Provide the [x, y] coordinate of the cell's center where the given text is located.  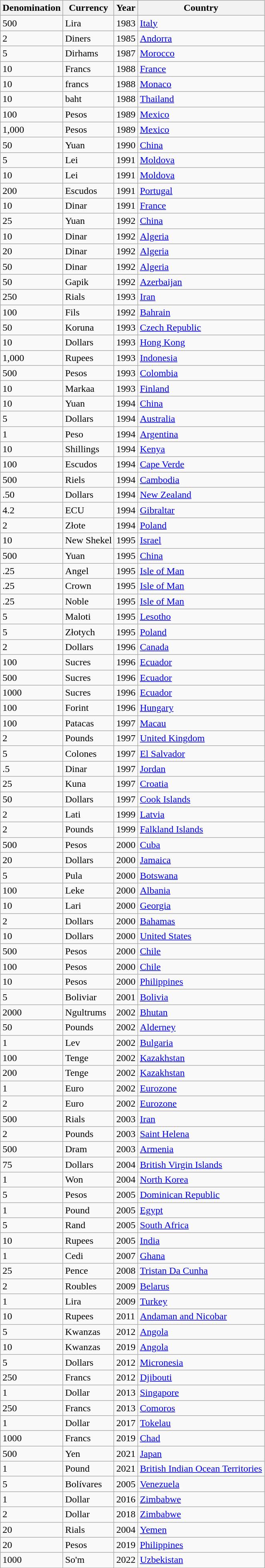
Alderney [201, 1027]
Belarus [201, 1286]
Hungary [201, 708]
Lari [88, 906]
Shillings [88, 449]
Jamaica [201, 860]
baht [88, 99]
Uzbekistan [201, 1560]
Canada [201, 647]
Ghana [201, 1256]
Czech Republic [201, 327]
Tristan Da Cunha [201, 1271]
2016 [126, 1499]
Albania [201, 890]
Tokelau [201, 1423]
4.2 [32, 510]
Bhutan [201, 1012]
Cambodia [201, 480]
Comoros [201, 1408]
Chad [201, 1438]
Bolivia [201, 997]
Kenya [201, 449]
Currency [88, 8]
Morocco [201, 54]
Markaa [88, 388]
2018 [126, 1514]
New Zealand [201, 495]
Latvia [201, 814]
2017 [126, 1423]
Azerbaijan [201, 282]
Colones [88, 754]
Singapore [201, 1392]
Diners [88, 38]
Rand [88, 1225]
Koruna [88, 327]
Venezuela [201, 1484]
South Africa [201, 1225]
Roubles [88, 1286]
Portugal [201, 191]
Ngultrums [88, 1012]
2008 [126, 1271]
Egypt [201, 1210]
Gibraltar [201, 510]
Leke [88, 890]
Macau [201, 723]
Georgia [201, 906]
Riels [88, 480]
Japan [201, 1454]
Złotych [88, 632]
Yen [88, 1454]
Lati [88, 814]
Djibouti [201, 1377]
Boliviar [88, 997]
So'm [88, 1560]
Pula [88, 875]
Bahrain [201, 312]
Gapik [88, 282]
Peso [88, 434]
Falkland Islands [201, 830]
Lev [88, 1043]
Fils [88, 312]
Finland [201, 388]
Pence [88, 1271]
Won [88, 1180]
Lesotho [201, 616]
Yemen [201, 1530]
Bulgaria [201, 1043]
Thailand [201, 99]
Turkey [201, 1301]
francs [88, 84]
Croatia [201, 784]
Patacas [88, 723]
Monaco [201, 84]
British Indian Ocean Territories [201, 1469]
Forint [88, 708]
1987 [126, 54]
North Korea [201, 1180]
Saint Helena [201, 1134]
Australia [201, 419]
ECU [88, 510]
United States [201, 936]
Italy [201, 23]
Cuba [201, 845]
United Kingdom [201, 738]
Botswana [201, 875]
75 [32, 1165]
Hong Kong [201, 343]
Armenia [201, 1149]
India [201, 1241]
Indonesia [201, 358]
Country [201, 8]
Year [126, 8]
Jordan [201, 769]
1983 [126, 23]
Colombia [201, 373]
2007 [126, 1256]
Bolívares [88, 1484]
Israel [201, 541]
Maloti [88, 616]
New Shekel [88, 541]
Bahamas [201, 921]
Cedi [88, 1256]
El Salvador [201, 754]
1990 [126, 145]
2001 [126, 997]
2011 [126, 1317]
1985 [126, 38]
Angel [88, 571]
Cook Islands [201, 799]
.50 [32, 495]
Noble [88, 601]
.5 [32, 769]
Andorra [201, 38]
Dram [88, 1149]
British Virgin Islands [201, 1165]
Złote [88, 525]
Dominican Republic [201, 1195]
Crown [88, 586]
2022 [126, 1560]
Denomination [32, 8]
Kuna [88, 784]
Argentina [201, 434]
Cape Verde [201, 465]
Micronesia [201, 1362]
Dirhams [88, 54]
Andaman and Nicobar [201, 1317]
